Return the [X, Y] coordinate for the center point of the cell that contains the specified text.  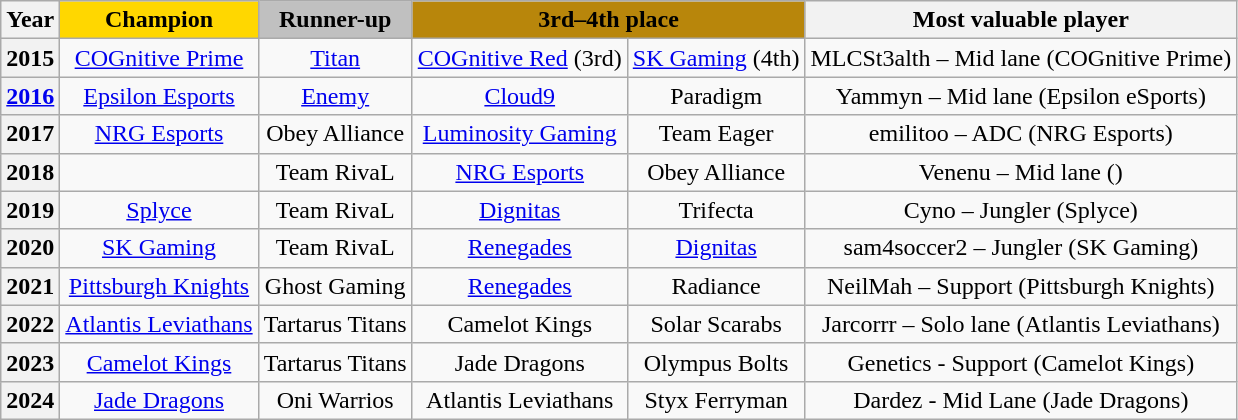
Luminosity Gaming [520, 134]
2019 [30, 210]
2017 [30, 134]
emilitoo – ADC (NRG Esports) [1021, 134]
Champion [159, 20]
Most valuable player [1021, 20]
Enemy [335, 96]
2018 [30, 172]
Cyno – Jungler (Splyce) [1021, 210]
2021 [30, 286]
Year [30, 20]
Team Eager [716, 134]
Trifecta [716, 210]
Titan [335, 58]
Runner-up [335, 20]
Splyce [159, 210]
Ghost Gaming [335, 286]
2024 [30, 400]
COGnitive Prime [159, 58]
Epsilon Esports [159, 96]
2020 [30, 248]
Yammyn – Mid lane (Epsilon eSports) [1021, 96]
2022 [30, 324]
Paradigm [716, 96]
3rd–4th place [608, 20]
sam4soccer2 – Jungler (SK Gaming) [1021, 248]
Genetics - Support (Camelot Kings) [1021, 362]
Cloud9 [520, 96]
NeilMah – Support (Pittsburgh Knights) [1021, 286]
Venenu – Mid lane () [1021, 172]
SK Gaming [159, 248]
Pittsburgh Knights [159, 286]
Olympus Bolts [716, 362]
2016 [30, 96]
Dardez - Mid Lane (Jade Dragons) [1021, 400]
Jarcorrr – Solo lane (Atlantis Leviathans) [1021, 324]
Oni Warrios [335, 400]
Solar Scarabs [716, 324]
Radiance [716, 286]
Styx Ferryman [716, 400]
2023 [30, 362]
2015 [30, 58]
COGnitive Red (3rd) [520, 58]
SK Gaming (4th) [716, 58]
MLCSt3alth – Mid lane (COGnitive Prime) [1021, 58]
